For the text-containing cell, return its midpoint in (x, y) coordinate format. 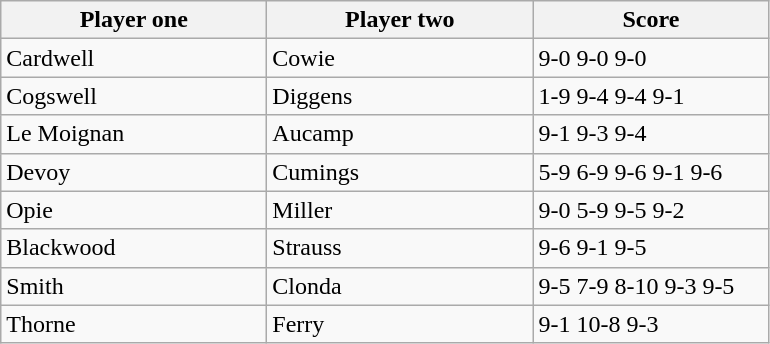
Strauss (400, 248)
Blackwood (134, 248)
Clonda (400, 286)
Miller (400, 210)
Cumings (400, 172)
Opie (134, 210)
Smith (134, 286)
Diggens (400, 96)
9-5 7-9 8-10 9-3 9-5 (651, 286)
Ferry (400, 324)
1-9 9-4 9-4 9-1 (651, 96)
9-0 9-0 9-0 (651, 58)
Thorne (134, 324)
Le Moignan (134, 134)
9-1 10-8 9-3 (651, 324)
Cardwell (134, 58)
Aucamp (400, 134)
Player one (134, 20)
Cowie (400, 58)
5-9 6-9 9-6 9-1 9-6 (651, 172)
Score (651, 20)
Cogswell (134, 96)
9-0 5-9 9-5 9-2 (651, 210)
9-1 9-3 9-4 (651, 134)
9-6 9-1 9-5 (651, 248)
Devoy (134, 172)
Player two (400, 20)
